Provide the (X, Y) coordinate of the cell's center where the given text is located.  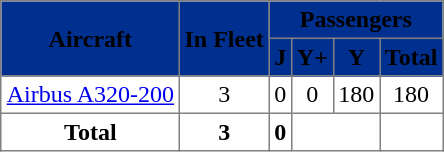
J (280, 57)
Passengers (356, 20)
Y (356, 57)
Aircraft (90, 38)
Airbus A320-200 (90, 95)
Y+ (313, 57)
In Fleet (224, 38)
